Detect which cell encompasses the target text, then output its (X, Y) center coordinate. 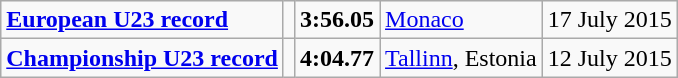
Monaco (462, 20)
17 July 2015 (610, 20)
Championship U23 record (142, 58)
12 July 2015 (610, 58)
4:04.77 (336, 58)
Tallinn, Estonia (462, 58)
European U23 record (142, 20)
3:56.05 (336, 20)
